Output the (X, Y) coordinate of the center of the cell containing the given text.  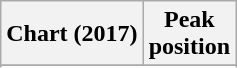
Peak position (189, 34)
Chart (2017) (72, 34)
